Pinpoint the cell where the given text exists, returning its (X, Y) midpoint coordinate. 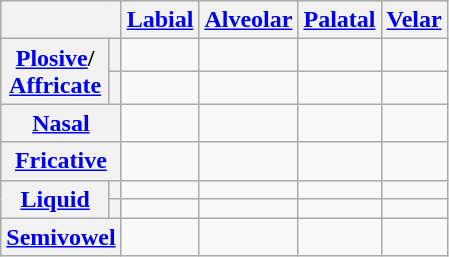
Alveolar (248, 20)
Velar (414, 20)
Palatal (340, 20)
Semivowel (61, 237)
Liquid (56, 199)
Labial (160, 20)
Nasal (61, 123)
Plosive/Affricate (56, 72)
Fricative (61, 161)
